For the text-containing cell, return its midpoint in [x, y] coordinate format. 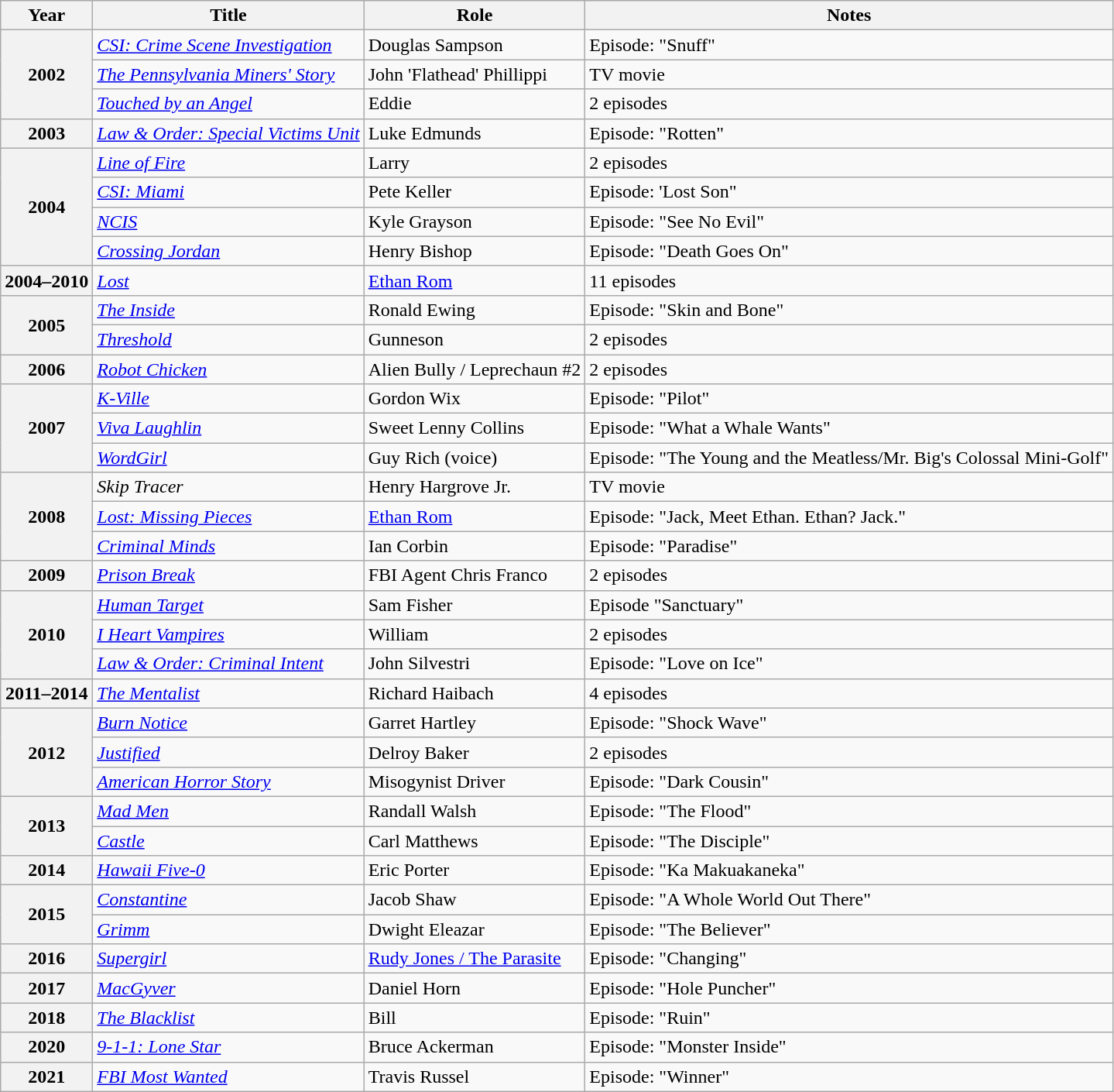
Crossing Jordan [228, 251]
2020 [46, 1047]
Lost [228, 280]
2018 [46, 1018]
Episode: "Jack, Meet Ethan. Ethan? Jack." [849, 517]
Year [46, 15]
Bruce Ackerman [475, 1047]
Castle [228, 840]
Episode: "Shock Wave" [849, 723]
Skip Tracer [228, 487]
Guy Rich (voice) [475, 458]
Mad Men [228, 811]
Episode: "What a Whale Wants" [849, 428]
CSI: Miami [228, 192]
2003 [46, 133]
Pete Keller [475, 192]
John 'Flathead' Phillippi [475, 74]
Misogynist Driver [475, 781]
Episode: "See No Evil" [849, 221]
The Blacklist [228, 1018]
Episode "Sanctuary" [849, 605]
Episode: "Hole Puncher" [849, 988]
Eric Porter [475, 871]
Randall Walsh [475, 811]
2010 [46, 634]
Ian Corbin [475, 546]
Role [475, 15]
Episode: "Death Goes On" [849, 251]
Prison Break [228, 575]
2008 [46, 517]
The Mentalist [228, 693]
Episode: "Love on Ice" [849, 664]
Episode: "Paradise" [849, 546]
MacGyver [228, 988]
4 episodes [849, 693]
The Inside [228, 310]
Viva Laughlin [228, 428]
Episode: "Pilot" [849, 399]
2005 [46, 325]
Sam Fisher [475, 605]
Episode: "The Disciple" [849, 840]
Daniel Horn [475, 988]
WordGirl [228, 458]
Episode: "Snuff" [849, 45]
Justified [228, 752]
Burn Notice [228, 723]
2004–2010 [46, 280]
Notes [849, 15]
I Heart Vampires [228, 634]
Travis Russel [475, 1077]
2007 [46, 428]
Gordon Wix [475, 399]
Delroy Baker [475, 752]
Dwight Eleazar [475, 929]
William [475, 634]
Law & Order: Special Victims Unit [228, 133]
Law & Order: Criminal Intent [228, 664]
Episode: "Skin and Bone" [849, 310]
Garret Hartley [475, 723]
2009 [46, 575]
2006 [46, 369]
Human Target [228, 605]
Lost: Missing Pieces [228, 517]
Line of Fire [228, 163]
John Silvestri [475, 664]
Constantine [228, 900]
Episode: "The Believer" [849, 929]
Criminal Minds [228, 546]
Touched by an Angel [228, 104]
Episode: "The Flood" [849, 811]
Alien Bully / Leprechaun #2 [475, 369]
2016 [46, 959]
Hawaii Five-0 [228, 871]
Henry Hargrove Jr. [475, 487]
CSI: Crime Scene Investigation [228, 45]
Bill [475, 1018]
Rudy Jones / The Parasite [475, 959]
2015 [46, 915]
2017 [46, 988]
2004 [46, 207]
FBI Agent Chris Franco [475, 575]
9-1-1: Lone Star [228, 1047]
The Pennsylvania Miners' Story [228, 74]
NCIS [228, 221]
Gunneson [475, 339]
Henry Bishop [475, 251]
11 episodes [849, 280]
2012 [46, 752]
Episode: "Ruin" [849, 1018]
Episode: "Dark Cousin" [849, 781]
Episode: "Monster Inside" [849, 1047]
2014 [46, 871]
Grimm [228, 929]
FBI Most Wanted [228, 1077]
Episode: "Changing" [849, 959]
Episode: "The Young and the Meatless/Mr. Big's Colossal Mini-Golf" [849, 458]
2013 [46, 826]
Douglas Sampson [475, 45]
2002 [46, 74]
K-Ville [228, 399]
Threshold [228, 339]
Luke Edmunds [475, 133]
Supergirl [228, 959]
Episode: "A Whole World Out There" [849, 900]
Robot Chicken [228, 369]
2011–2014 [46, 693]
Episode: "Ka Makuakaneka" [849, 871]
Ronald Ewing [475, 310]
Eddie [475, 104]
Episode: "Rotten" [849, 133]
Sweet Lenny Collins [475, 428]
American Horror Story [228, 781]
Episode: 'Lost Son" [849, 192]
Carl Matthews [475, 840]
2021 [46, 1077]
Title [228, 15]
Kyle Grayson [475, 221]
Larry [475, 163]
Jacob Shaw [475, 900]
Richard Haibach [475, 693]
Episode: "Winner" [849, 1077]
